Identify which cell holds the provided text, then report its [X, Y] central coordinate. 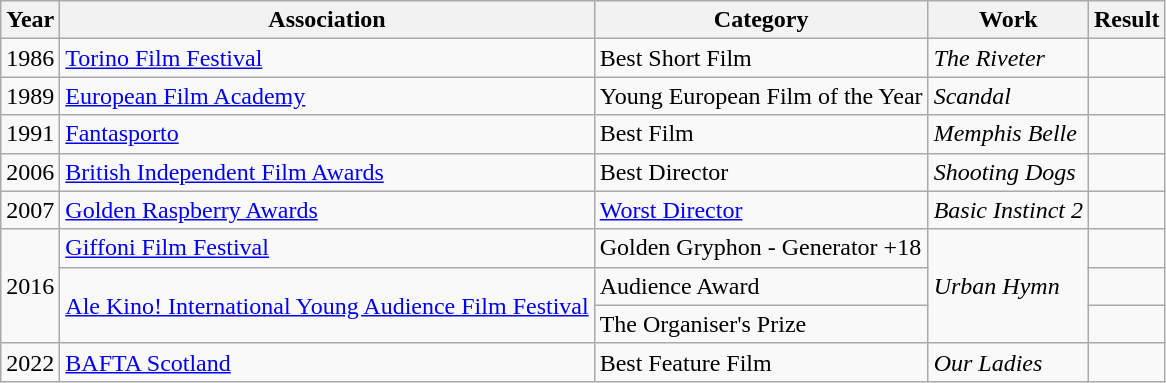
Best Film [761, 134]
Giffoni Film Festival [327, 248]
Year [30, 20]
European Film Academy [327, 96]
Work [1008, 20]
Audience Award [761, 286]
1991 [30, 134]
Fantasporto [327, 134]
Our Ladies [1008, 362]
Shooting Dogs [1008, 172]
Result [1127, 20]
BAFTA Scotland [327, 362]
Best Short Film [761, 58]
2016 [30, 286]
Memphis Belle [1008, 134]
British Independent Film Awards [327, 172]
The Organiser's Prize [761, 324]
Scandal [1008, 96]
Best Feature Film [761, 362]
Golden Raspberry Awards [327, 210]
2006 [30, 172]
Category [761, 20]
2007 [30, 210]
Worst Director [761, 210]
Basic Instinct 2 [1008, 210]
Best Director [761, 172]
Young European Film of the Year [761, 96]
1986 [30, 58]
The Riveter [1008, 58]
Ale Kino! International Young Audience Film Festival [327, 305]
Urban Hymn [1008, 286]
Torino Film Festival [327, 58]
Association [327, 20]
2022 [30, 362]
1989 [30, 96]
Golden Gryphon - Generator +18 [761, 248]
